For the text-containing cell, return its midpoint in [X, Y] coordinate format. 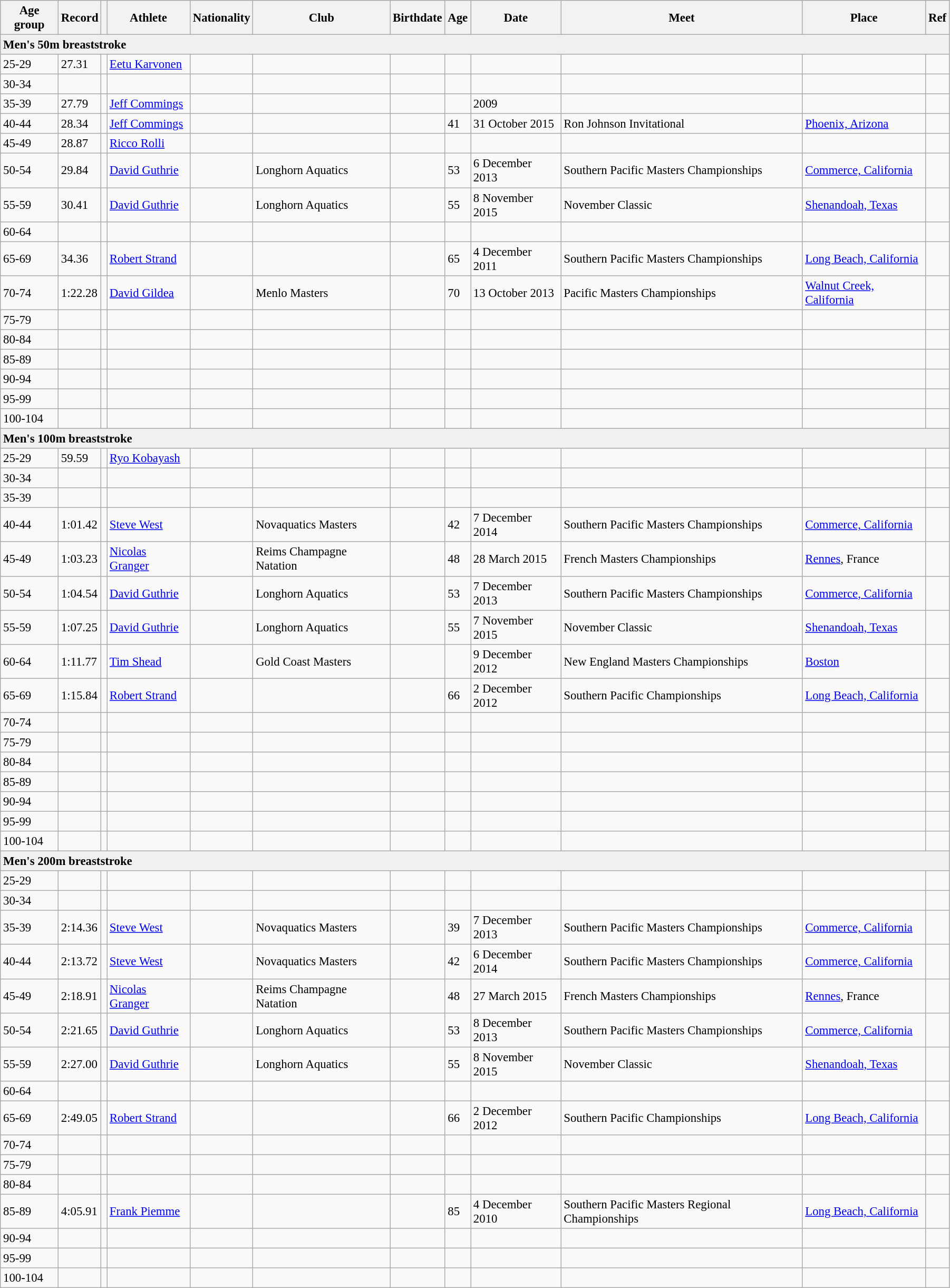
2:49.05 [80, 1118]
28 March 2015 [516, 559]
Meet [682, 18]
Ricco Rolli [149, 144]
27 March 2015 [516, 996]
Age group [30, 18]
Club [322, 18]
Men's 50m breaststroke [475, 45]
27.79 [80, 104]
28.87 [80, 144]
30.41 [80, 205]
Southern Pacific Masters Regional Championships [682, 1211]
1:01.42 [80, 525]
85 [458, 1211]
Birthdate [418, 18]
27.31 [80, 64]
8 December 2013 [516, 1030]
6 December 2013 [516, 171]
1:11.77 [80, 661]
31 October 2015 [516, 124]
29.84 [80, 171]
2:27.00 [80, 1064]
Ryo Kobayash [149, 458]
1:07.25 [80, 628]
Date [516, 18]
Phoenix, Arizona [864, 124]
6 December 2014 [516, 962]
Pacific Masters Championships [682, 292]
Frank Piemme [149, 1211]
Ron Johnson Invitational [682, 124]
7 December 2014 [516, 525]
28.34 [80, 124]
41 [458, 124]
2:18.91 [80, 996]
1:22.28 [80, 292]
2:21.65 [80, 1030]
2:14.36 [80, 927]
39 [458, 927]
Nationality [221, 18]
4 December 2011 [516, 258]
Gold Coast Masters [322, 661]
David Gildea [149, 292]
9 December 2012 [516, 661]
Boston [864, 661]
Place [864, 18]
Record [80, 18]
Athlete [149, 18]
1:15.84 [80, 695]
Walnut Creek, California [864, 292]
Men's 200m breaststroke [475, 861]
Ref [937, 18]
4:05.91 [80, 1211]
Age [458, 18]
34.36 [80, 258]
13 October 2013 [516, 292]
Menlo Masters [322, 292]
New England Masters Championships [682, 661]
1:04.54 [80, 593]
Men's 100m breaststroke [475, 439]
70 [458, 292]
1:03.23 [80, 559]
Tim Shead [149, 661]
2009 [516, 104]
2:13.72 [80, 962]
59.59 [80, 458]
65 [458, 258]
4 December 2010 [516, 1211]
7 November 2015 [516, 628]
Eetu Karvonen [149, 64]
